Find where the given text appears and provide that cell's center as [X, Y] coordinate. 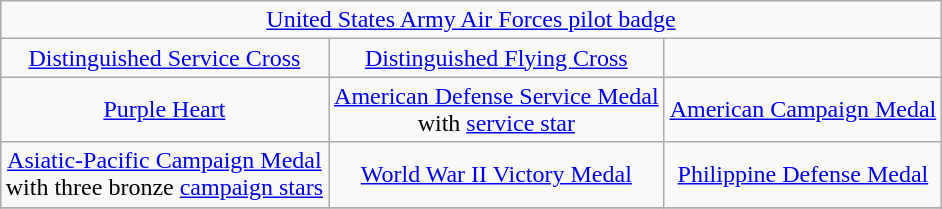
American Campaign Medal [803, 110]
American Defense Service Medalwith service star [497, 110]
United States Army Air Forces pilot badge [471, 20]
Distinguished Service Cross [164, 58]
Purple Heart [164, 110]
Asiatic-Pacific Campaign Medalwith three bronze campaign stars [164, 174]
Distinguished Flying Cross [497, 58]
Philippine Defense Medal [803, 174]
World War II Victory Medal [497, 174]
